Locate the cell with the specified text and output its (x, y) center coordinate. 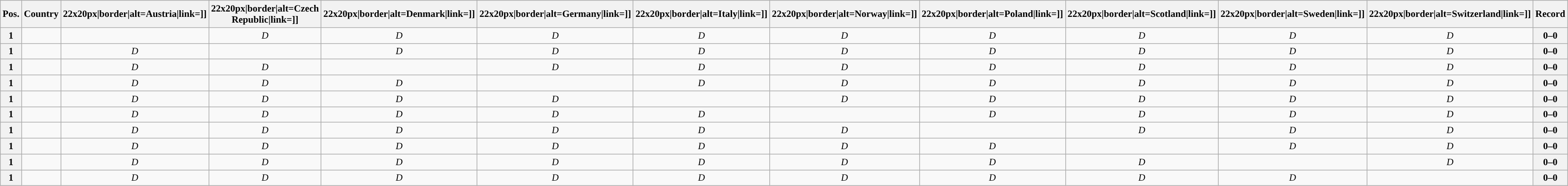
22x20px|border|alt=Switzerland|link=]] (1450, 14)
22x20px|border|alt=Austria|link=]] (135, 14)
22x20px|border|alt=Czech Republic|link=]] (265, 14)
Pos. (11, 14)
22x20px|border|alt=Scotland|link=]] (1142, 14)
22x20px|border|alt=Sweden|link=]] (1292, 14)
Record (1550, 14)
22x20px|border|alt=Germany|link=]] (556, 14)
22x20px|border|alt=Poland|link=]] (992, 14)
22x20px|border|alt=Denmark|link=]] (399, 14)
22x20px|border|alt=Italy|link=]] (701, 14)
22x20px|border|alt=Norway|link=]] (844, 14)
Country (41, 14)
